Scan for the cell matching the given text and deliver its [x, y] coordinate at center. 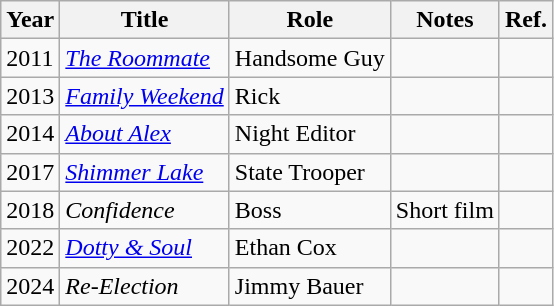
Ethan Cox [310, 248]
2014 [30, 134]
About Alex [144, 134]
The Roommate [144, 58]
2013 [30, 96]
2024 [30, 286]
Ref. [526, 20]
Notes [444, 20]
Family Weekend [144, 96]
2017 [30, 172]
Night Editor [310, 134]
Year [30, 20]
Short film [444, 210]
State Trooper [310, 172]
Title [144, 20]
2022 [30, 248]
Dotty & Soul [144, 248]
Handsome Guy [310, 58]
Re-Election [144, 286]
Confidence [144, 210]
Shimmer Lake [144, 172]
Boss [310, 210]
Role [310, 20]
Rick [310, 96]
2018 [30, 210]
2011 [30, 58]
Jimmy Bauer [310, 286]
